Provide the [x, y] coordinate of the cell's center where the given text is located.  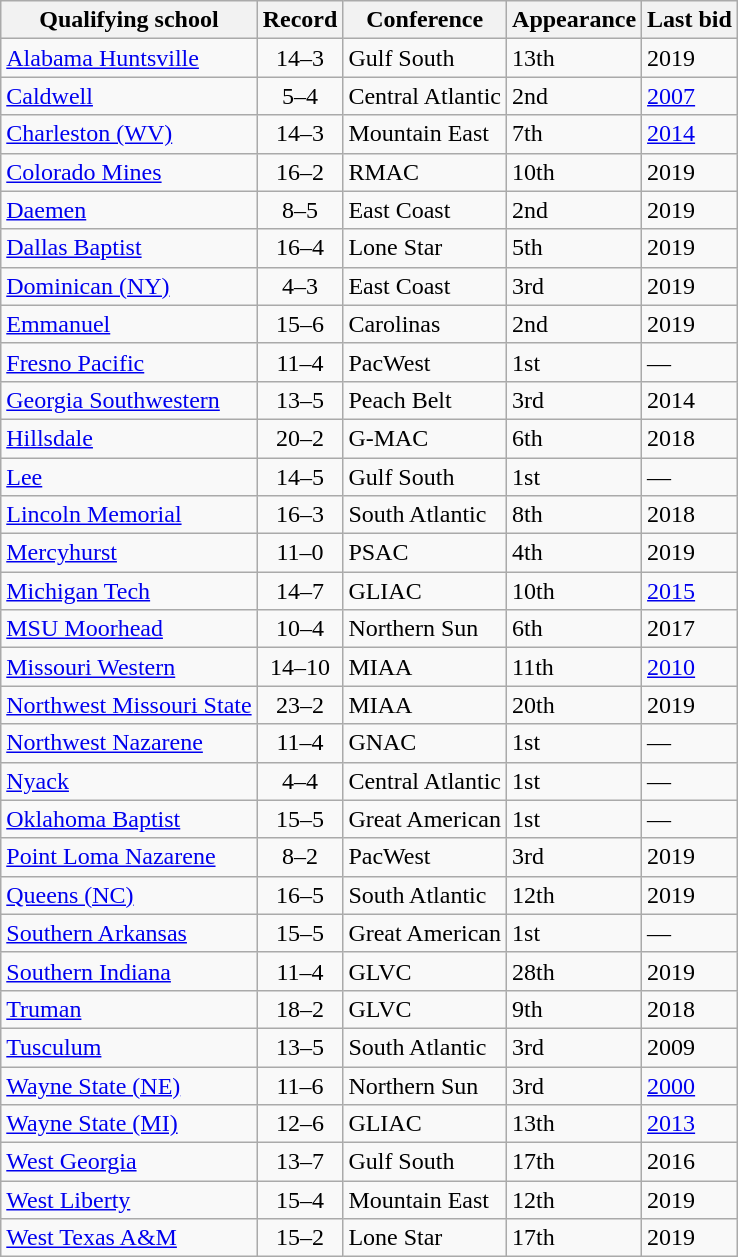
14–10 [300, 667]
Southern Indiana [129, 971]
8–5 [300, 210]
Peach Belt [425, 400]
Lincoln Memorial [129, 515]
Conference [425, 20]
Alabama Huntsville [129, 58]
Point Loma Nazarene [129, 857]
Qualifying school [129, 20]
PSAC [425, 553]
Lee [129, 477]
2007 [690, 96]
16–5 [300, 895]
Missouri Western [129, 667]
8th [574, 515]
Wayne State (MI) [129, 1124]
Truman [129, 1009]
Tusculum [129, 1047]
Dominican (NY) [129, 286]
11th [574, 667]
2000 [690, 1085]
GNAC [425, 743]
West Texas A&M [129, 1238]
5th [574, 248]
Charleston (WV) [129, 134]
20th [574, 705]
2010 [690, 667]
9th [574, 1009]
G-MAC [425, 438]
Southern Arkansas [129, 933]
2013 [690, 1124]
Daemen [129, 210]
Carolinas [425, 324]
12–6 [300, 1124]
MSU Moorhead [129, 629]
11–0 [300, 553]
18–2 [300, 1009]
20–2 [300, 438]
16–2 [300, 172]
2017 [690, 629]
4–3 [300, 286]
16–4 [300, 248]
8–2 [300, 857]
Emmanuel [129, 324]
28th [574, 971]
2015 [690, 591]
23–2 [300, 705]
Queens (NC) [129, 895]
Michigan Tech [129, 591]
Last bid [690, 20]
10–4 [300, 629]
14–7 [300, 591]
West Liberty [129, 1200]
15–4 [300, 1200]
Northwest Nazarene [129, 743]
2016 [690, 1162]
14–5 [300, 477]
Dallas Baptist [129, 248]
Oklahoma Baptist [129, 819]
Hillsdale [129, 438]
11–6 [300, 1085]
15–6 [300, 324]
Georgia Southwestern [129, 400]
Caldwell [129, 96]
Record [300, 20]
Wayne State (NE) [129, 1085]
Nyack [129, 781]
Northwest Missouri State [129, 705]
2009 [690, 1047]
13–7 [300, 1162]
4th [574, 553]
Fresno Pacific [129, 362]
4–4 [300, 781]
Mercyhurst [129, 553]
RMAC [425, 172]
15–2 [300, 1238]
5–4 [300, 96]
Appearance [574, 20]
16–3 [300, 515]
7th [574, 134]
West Georgia [129, 1162]
Colorado Mines [129, 172]
